Extract the (X, Y) coordinate from the center of the cell holding the provided text.  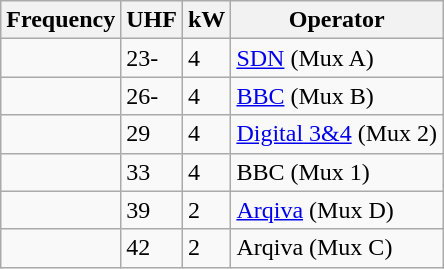
BBC (Mux B) (337, 96)
33 (152, 172)
39 (152, 210)
29 (152, 134)
BBC (Mux 1) (337, 172)
Operator (337, 20)
23- (152, 58)
kW (206, 20)
26- (152, 96)
Arqiva (Mux C) (337, 248)
Arqiva (Mux D) (337, 210)
UHF (152, 20)
42 (152, 248)
Frequency (61, 20)
SDN (Mux A) (337, 58)
Digital 3&4 (Mux 2) (337, 134)
